Provide the [X, Y] coordinate of the cell's center where the given text is located.  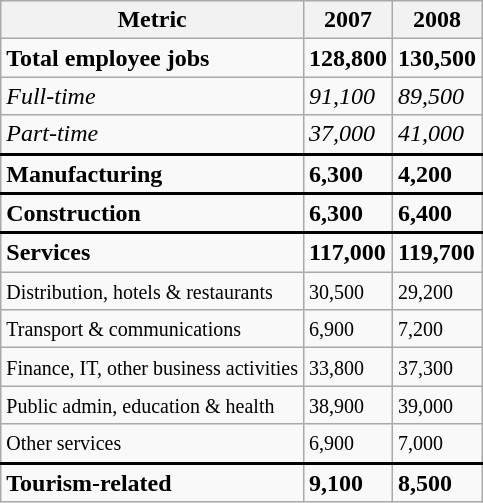
Manufacturing [152, 174]
7,000 [438, 444]
2008 [438, 20]
89,500 [438, 96]
119,700 [438, 252]
29,200 [438, 291]
128,800 [348, 58]
7,200 [438, 329]
Distribution, hotels & restaurants [152, 291]
Tourism-related [152, 482]
37,000 [348, 134]
Total employee jobs [152, 58]
Full-time [152, 96]
6,400 [438, 213]
9,100 [348, 482]
Public admin, education & health [152, 405]
39,000 [438, 405]
Transport & communications [152, 329]
Construction [152, 213]
38,900 [348, 405]
Part-time [152, 134]
37,300 [438, 367]
8,500 [438, 482]
4,200 [438, 174]
91,100 [348, 96]
117,000 [348, 252]
33,800 [348, 367]
130,500 [438, 58]
2007 [348, 20]
30,500 [348, 291]
Metric [152, 20]
Services [152, 252]
Other services [152, 444]
41,000 [438, 134]
Finance, IT, other business activities [152, 367]
